Output the (x, y) coordinate of the center of the cell containing the given text.  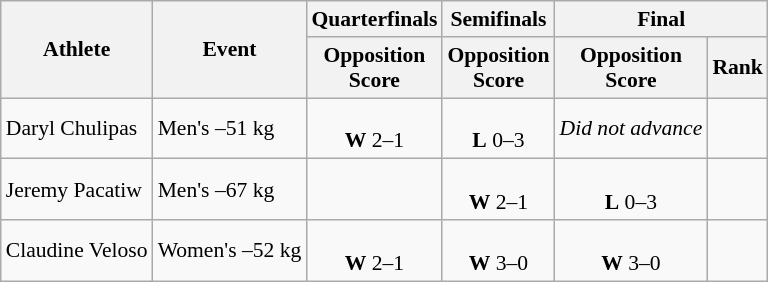
Daryl Chulipas (77, 128)
Claudine Veloso (77, 250)
Semifinals (498, 19)
Men's –67 kg (230, 190)
Athlete (77, 50)
Quarterfinals (374, 19)
Event (230, 50)
Final (662, 19)
Men's –51 kg (230, 128)
Did not advance (632, 128)
Women's –52 kg (230, 250)
Rank (738, 68)
Jeremy Pacatiw (77, 190)
